Provide the [x, y] coordinate of the cell's center where the given text is located.  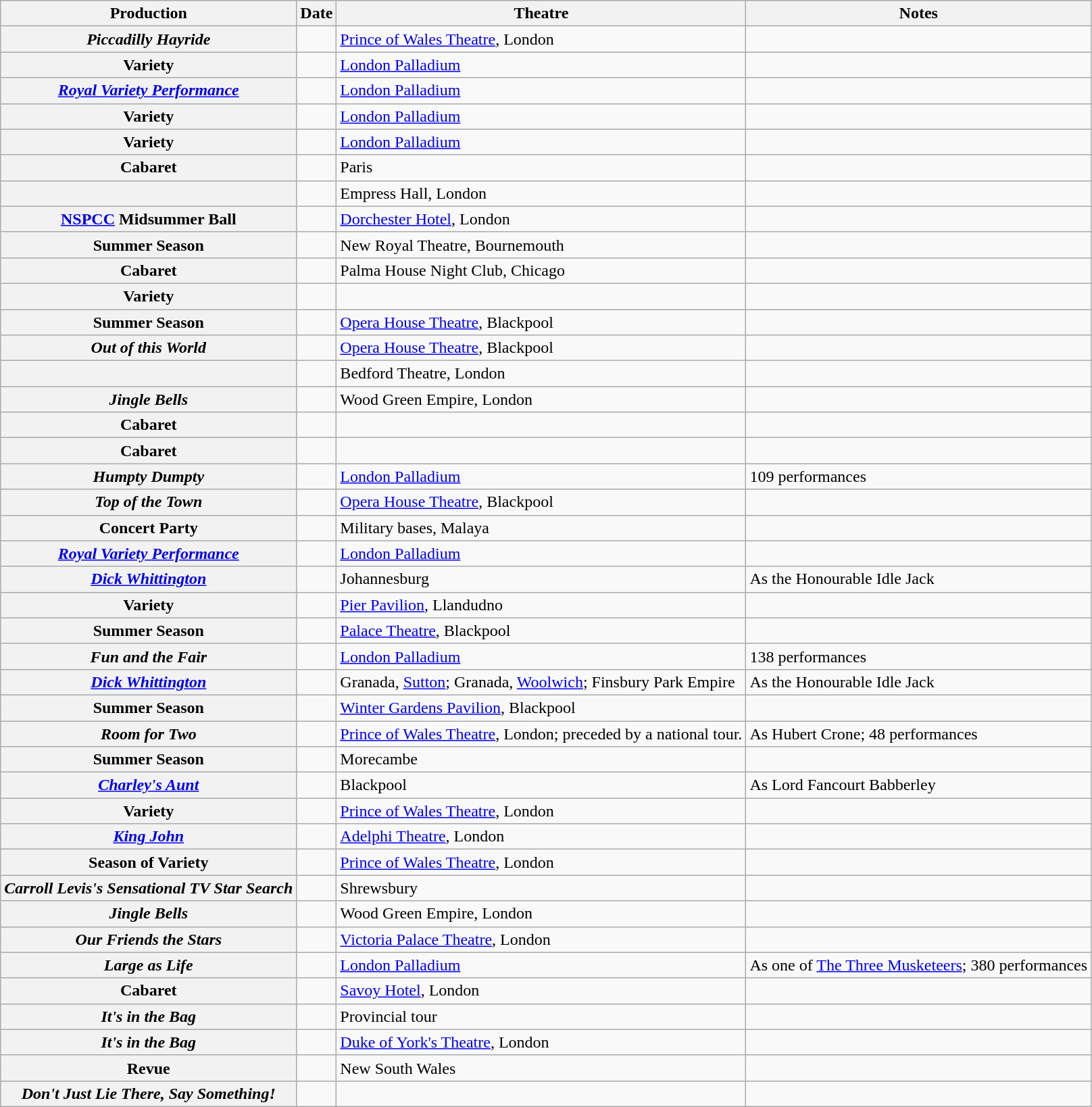
Victoria Palace Theatre, London [541, 939]
Prince of Wales Theatre, London; preceded by a national tour. [541, 733]
King John [149, 837]
109 performances [919, 476]
As Hubert Crone; 48 performances [919, 733]
New Royal Theatre, Bournemouth [541, 245]
Don't Just Lie There, Say Something! [149, 1093]
Season of Variety [149, 862]
Large as Life [149, 965]
Morecambe [541, 760]
As one of The Three Musketeers; 380 performances [919, 965]
138 performances [919, 656]
Johannesburg [541, 579]
Humpty Dumpty [149, 476]
Room for Two [149, 733]
Duke of York's Theatre, London [541, 1042]
Theatre [541, 14]
Paris [541, 168]
Bedford Theatre, London [541, 374]
Date [316, 14]
Out of this World [149, 348]
New South Wales [541, 1068]
NSPCC Midsummer Ball [149, 219]
Military bases, Malaya [541, 528]
Savoy Hotel, London [541, 991]
Provincial tour [541, 1016]
Our Friends the Stars [149, 939]
Charley's Aunt [149, 785]
Palace Theatre, Blackpool [541, 631]
Empress Hall, London [541, 193]
Shrewsbury [541, 888]
Blackpool [541, 785]
Pier Pavilion, Llandudno [541, 605]
Concert Party [149, 528]
Winter Gardens Pavilion, Blackpool [541, 708]
Top of the Town [149, 502]
Palma House Night Club, Chicago [541, 270]
Adelphi Theatre, London [541, 837]
As Lord Fancourt Babberley [919, 785]
Dorchester Hotel, London [541, 219]
Revue [149, 1068]
Notes [919, 14]
Production [149, 14]
Piccadilly Hayride [149, 39]
Carroll Levis's Sensational TV Star Search [149, 888]
Granada, Sutton; Granada, Woolwich; Finsbury Park Empire [541, 682]
Fun and the Fair [149, 656]
